Scan for the cell matching the given text and deliver its [x, y] coordinate at center. 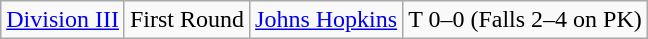
T 0–0 (Falls 2–4 on PK) [526, 20]
Division III [63, 20]
Johns Hopkins [326, 20]
First Round [186, 20]
